Extract the [x, y] coordinate from the center of the cell holding the provided text.  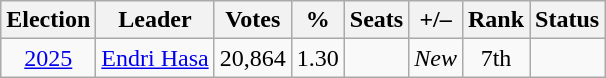
Endri Hasa [155, 58]
Votes [252, 20]
7th [496, 58]
2025 [48, 58]
Status [568, 20]
+/– [436, 20]
Rank [496, 20]
% [318, 20]
New [436, 58]
Election [48, 20]
Seats [376, 20]
20,864 [252, 58]
Leader [155, 20]
1.30 [318, 58]
